Detect which cell encompasses the target text, then output its (x, y) center coordinate. 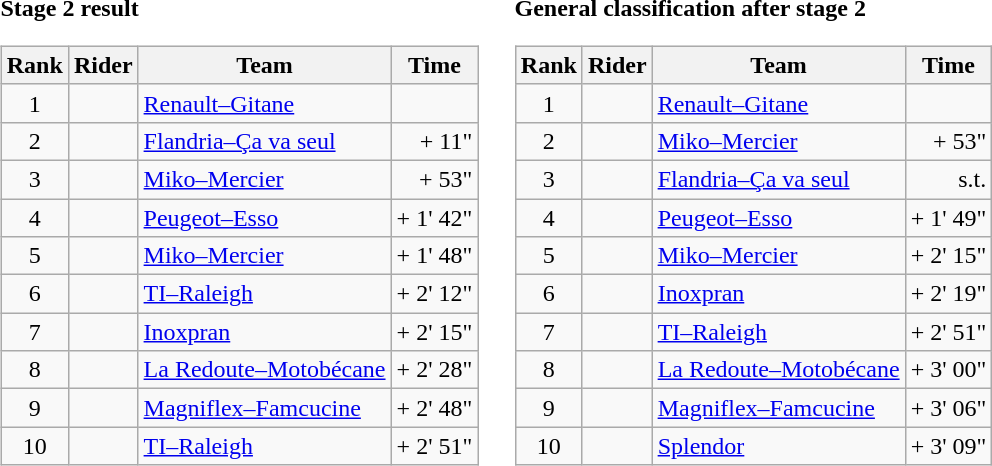
+ 1' 48" (434, 256)
+ 2' 48" (434, 408)
+ 11" (434, 141)
+ 3' 09" (948, 446)
+ 1' 49" (948, 217)
+ 1' 42" (434, 217)
+ 3' 00" (948, 370)
+ 2' 12" (434, 294)
+ 3' 06" (948, 408)
Splendor (778, 446)
s.t. (948, 179)
+ 2' 19" (948, 294)
+ 2' 28" (434, 370)
